Find where the given text appears and provide that cell's center as (x, y) coordinate. 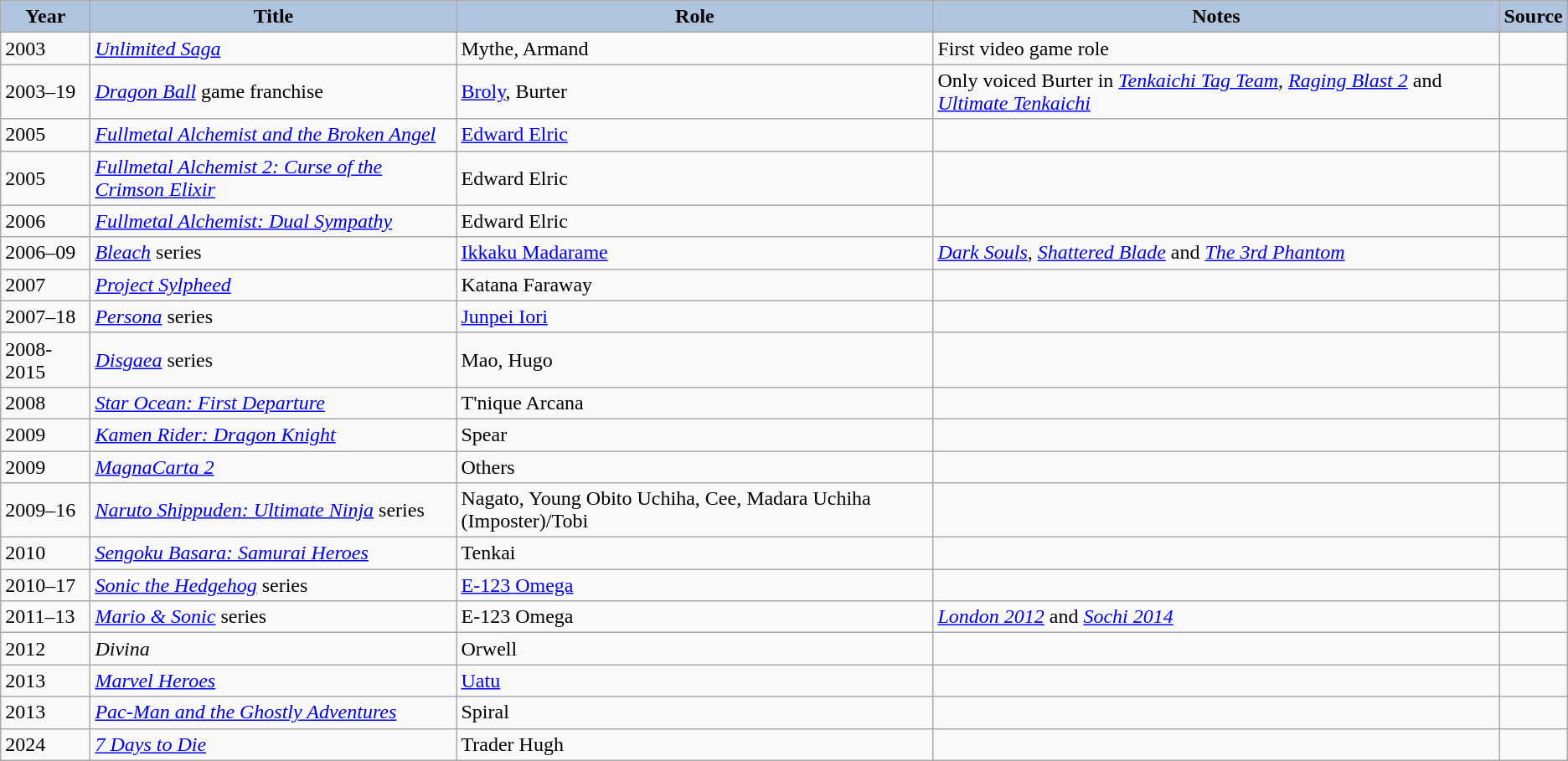
2011–13 (45, 617)
Mario & Sonic series (273, 617)
First video game role (1216, 49)
Junpei Iori (695, 316)
Spiral (695, 712)
Persona series (273, 316)
2006 (45, 221)
Divina (273, 649)
Broly, Burter (695, 92)
Sengoku Basara: Samurai Heroes (273, 553)
2008 (45, 403)
2007–18 (45, 316)
Ikkaku Madarame (695, 253)
Star Ocean: First Departure (273, 403)
2007 (45, 285)
Naruto Shippuden: Ultimate Ninja series (273, 511)
2010–17 (45, 585)
MagnaCarta 2 (273, 466)
Others (695, 466)
Project Sylpheed (273, 285)
Tenkai (695, 553)
Year (45, 17)
Disgaea series (273, 360)
2009–16 (45, 511)
Sonic the Hedgehog series (273, 585)
Uatu (695, 681)
Fullmetal Alchemist 2: Curse of the Crimson Elixir (273, 177)
2003–19 (45, 92)
Pac-Man and the Ghostly Adventures (273, 712)
Trader Hugh (695, 744)
Fullmetal Alchemist and the Broken Angel (273, 135)
Dragon Ball game franchise (273, 92)
Mao, Hugo (695, 360)
Marvel Heroes (273, 681)
2008-2015 (45, 360)
2010 (45, 553)
Source (1533, 17)
Bleach series (273, 253)
2003 (45, 49)
Kamen Rider: Dragon Knight (273, 434)
T'nique Arcana (695, 403)
Only voiced Burter in Tenkaichi Tag Team, Raging Blast 2 and Ultimate Tenkaichi (1216, 92)
2012 (45, 649)
Spear (695, 434)
Unlimited Saga (273, 49)
Dark Souls, Shattered Blade and The 3rd Phantom (1216, 253)
Role (695, 17)
2024 (45, 744)
Katana Faraway (695, 285)
2006–09 (45, 253)
Notes (1216, 17)
7 Days to Die (273, 744)
Nagato, Young Obito Uchiha, Cee, Madara Uchiha (Imposter)/Tobi (695, 511)
Orwell (695, 649)
Fullmetal Alchemist: Dual Sympathy (273, 221)
Title (273, 17)
London 2012 and Sochi 2014 (1216, 617)
Mythe, Armand (695, 49)
